Search for the cell housing the specified text and yield its [x, y] center coordinate. 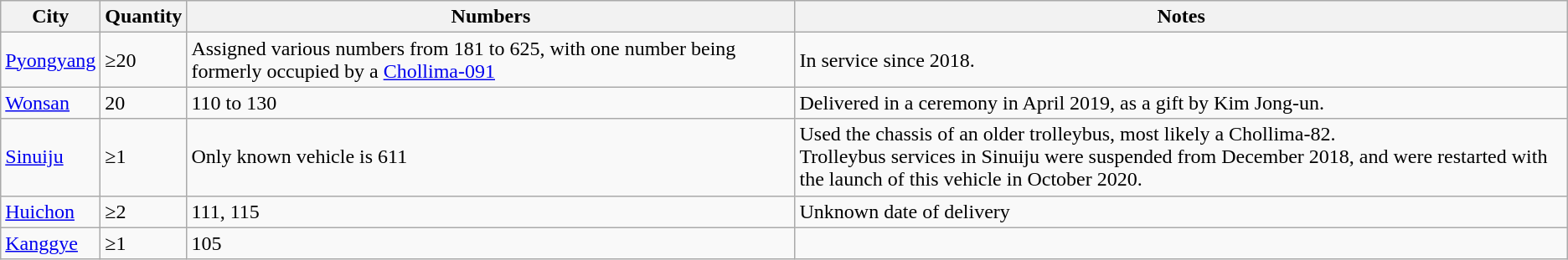
111, 115 [491, 212]
In service since 2018. [1181, 60]
Assigned various numbers from 181 to 625, with one number being formerly occupied by a Chollima-091 [491, 60]
Pyongyang [50, 60]
110 to 130 [491, 103]
Unknown date of delivery [1181, 212]
Wonsan [50, 103]
105 [491, 243]
Numbers [491, 17]
City [50, 17]
20 [144, 103]
Huichon [50, 212]
Kanggye [50, 243]
≥20 [144, 60]
Notes [1181, 17]
Delivered in a ceremony in April 2019, as a gift by Kim Jong-un. [1181, 103]
Sinuiju [50, 157]
Only known vehicle is 611 [491, 157]
Quantity [144, 17]
≥2 [144, 212]
